For the text-containing cell, return its midpoint in [x, y] coordinate format. 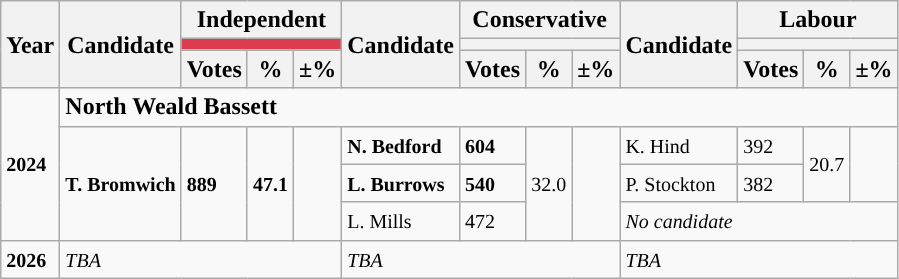
392 [771, 145]
604 [492, 145]
L. Mills [401, 221]
T. Bromwich [120, 183]
2024 [30, 164]
Independent [261, 20]
No candidate [759, 221]
47.1 [270, 183]
North Weald Bassett [479, 107]
Labour [818, 20]
Year [30, 44]
2026 [30, 259]
472 [492, 221]
540 [492, 183]
20.7 [827, 164]
K. Hind [679, 145]
L. Burrows [401, 183]
382 [771, 183]
889 [214, 183]
Conservative [539, 20]
32.0 [549, 183]
P. Stockton [679, 183]
N. Bedford [401, 145]
